Extract the [X, Y] coordinate from the center of the cell holding the provided text.  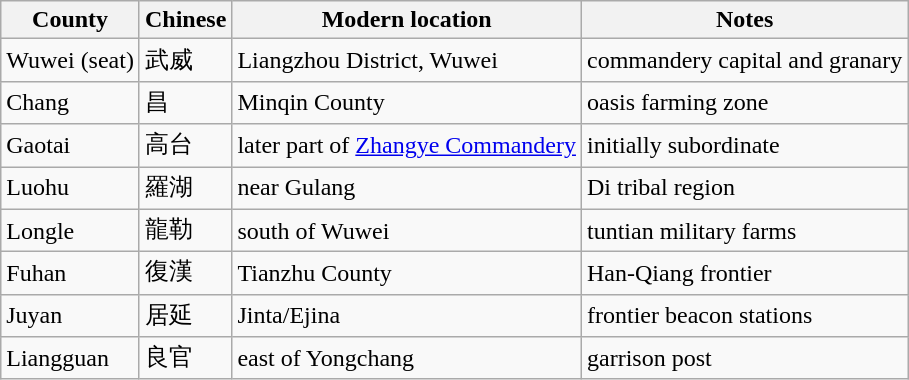
Liangzhou District, Wuwei [407, 60]
oasis farming zone [744, 102]
near Gulang [407, 188]
Han-Qiang frontier [744, 274]
later part of Zhangye Commandery [407, 146]
居延 [185, 316]
武威 [185, 60]
Tianzhu County [407, 274]
frontier beacon stations [744, 316]
east of Yongchang [407, 358]
Luohu [70, 188]
garrison post [744, 358]
Fuhan [70, 274]
Chinese [185, 20]
Modern location [407, 20]
County [70, 20]
Jinta/Ejina [407, 316]
initially subordinate [744, 146]
高台 [185, 146]
Notes [744, 20]
Wuwei (seat) [70, 60]
Liangguan [70, 358]
Longle [70, 230]
Juyan [70, 316]
Minqin County [407, 102]
羅湖 [185, 188]
south of Wuwei [407, 230]
tuntian military farms [744, 230]
Gaotai [70, 146]
昌 [185, 102]
Di tribal region [744, 188]
良官 [185, 358]
commandery capital and granary [744, 60]
龍勒 [185, 230]
復漢 [185, 274]
Chang [70, 102]
